Locate the cell with the specified text and output its [X, Y] center coordinate. 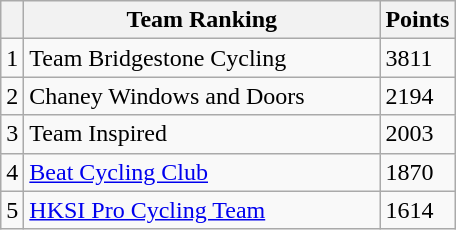
1614 [418, 210]
2003 [418, 134]
3 [12, 134]
Team Inspired [202, 134]
4 [12, 172]
Points [418, 20]
Team Ranking [202, 20]
Chaney Windows and Doors [202, 96]
Beat Cycling Club [202, 172]
3811 [418, 58]
2194 [418, 96]
Team Bridgestone Cycling [202, 58]
1 [12, 58]
2 [12, 96]
5 [12, 210]
1870 [418, 172]
HKSI Pro Cycling Team [202, 210]
